Provide the [x, y] coordinate of the cell's center where the given text is located.  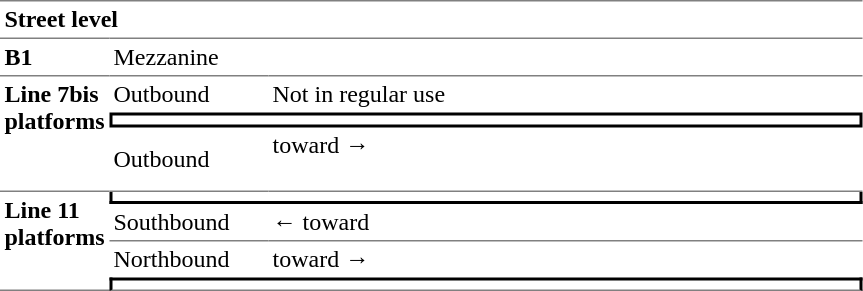
Northbound [188, 260]
Line 7bis platforms [54, 134]
Not in regular use [565, 94]
Mezzanine [486, 57]
← toward [565, 223]
Southbound [188, 223]
B1 [54, 57]
Street level [431, 19]
Line 11 platforms [54, 242]
